Locate the cell with the specified text and output its [X, Y] center coordinate. 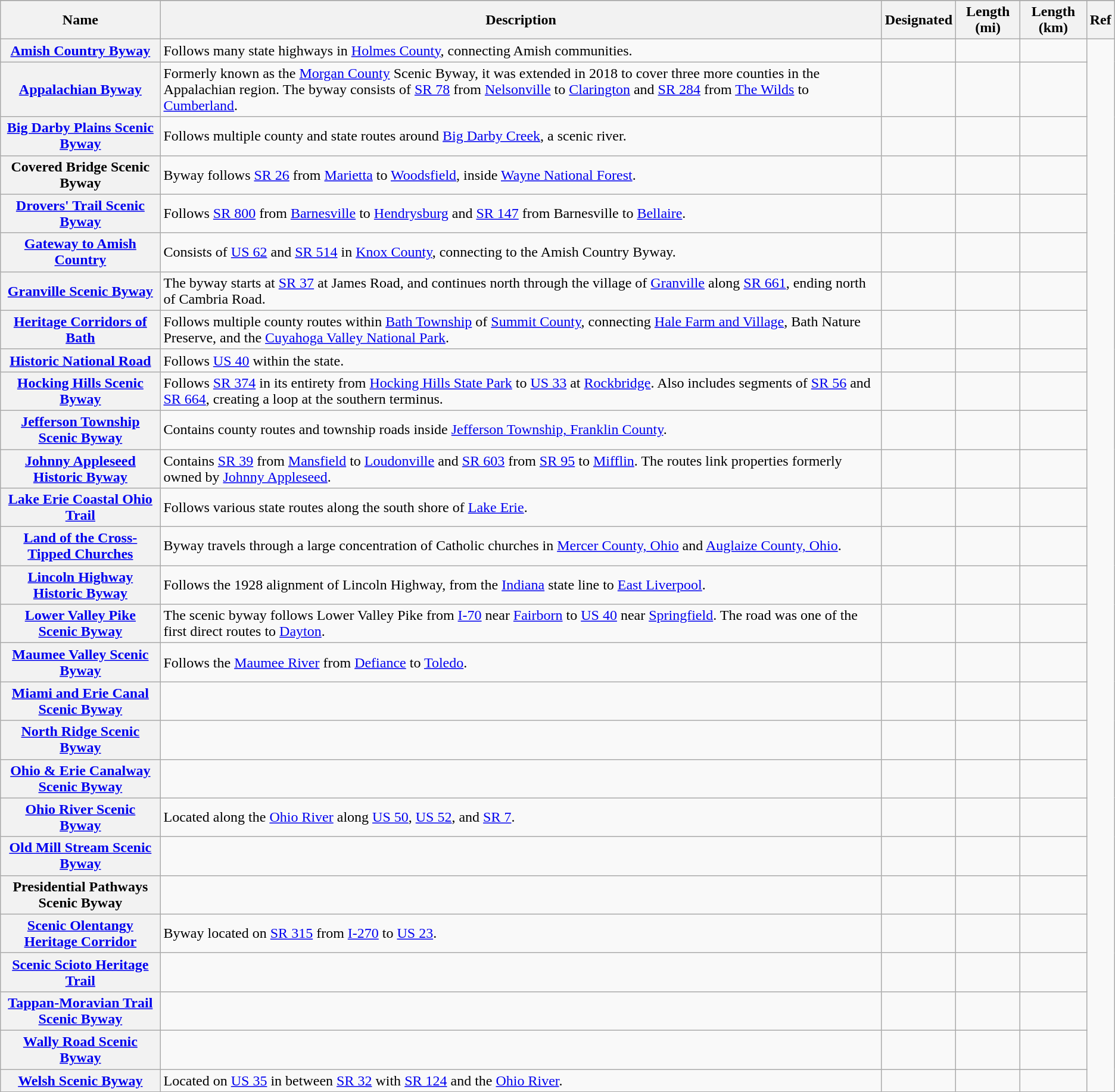
Lower Valley Pike Scenic Byway [80, 624]
Historic National Road [80, 360]
Scenic Scioto Heritage Trail [80, 972]
Heritage Corridors of Bath [80, 330]
Follows US 40 within the state. [521, 360]
Lincoln Highway Historic Byway [80, 585]
Ohio River Scenic Byway [80, 817]
Follows the 1928 alignment of Lincoln Highway, from the Indiana state line to East Liverpool. [521, 585]
Follows SR 800 from Barnesville to Hendrysburg and SR 147 from Barnesville to Bellaire. [521, 213]
Jefferson Township Scenic Byway [80, 430]
Length (mi) [988, 20]
Byway follows SR 26 from Marietta to Woodsfield, inside Wayne National Forest. [521, 175]
Scenic Olentangy Heritage Corridor [80, 934]
Consists of US 62 and SR 514 in Knox County, connecting to the Amish Country Byway. [521, 252]
Byway located on SR 315 from I-270 to US 23. [521, 934]
Hocking Hills Scenic Byway [80, 391]
Johnny Appleseed Historic Byway [80, 468]
The byway starts at SR 37 at James Road, and continues north through the village of Granville along SR 661, ending north of Cambria Road. [521, 291]
Contains SR 39 from Mansfield to Loudonville and SR 603 from SR 95 to Mifflin. The routes link properties formerly owned by Johnny Appleseed. [521, 468]
Contains county routes and township roads inside Jefferson Township, Franklin County. [521, 430]
Follows multiple county and state routes around Big Darby Creek, a scenic river. [521, 136]
Old Mill Stream Scenic Byway [80, 856]
Appalachian Byway [80, 89]
North Ridge Scenic Byway [80, 740]
Welsh Scenic Byway [80, 1081]
Follows various state routes along the south shore of Lake Erie. [521, 507]
Big Darby Plains Scenic Byway [80, 136]
Maumee Valley Scenic Byway [80, 662]
Wally Road Scenic Byway [80, 1049]
Miami and Erie Canal Scenic Byway [80, 701]
Granville Scenic Byway [80, 291]
Presidential Pathways Scenic Byway [80, 894]
Gateway to Amish Country [80, 252]
Description [521, 20]
Lake Erie Coastal Ohio Trail [80, 507]
Covered Bridge Scenic Byway [80, 175]
Name [80, 20]
The scenic byway follows Lower Valley Pike from I-70 near Fairborn to US 40 near Springfield. The road was one of the first direct routes to Dayton. [521, 624]
Drovers' Trail Scenic Byway [80, 213]
Follows the Maumee River from Defiance to Toledo. [521, 662]
Located on US 35 in between SR 32 with SR 124 and the Ohio River. [521, 1081]
Follows many state highways in Holmes County, connecting Amish communities. [521, 51]
Amish Country Byway [80, 51]
Ref [1101, 20]
Byway travels through a large concentration of Catholic churches in Mercer County, Ohio and Auglaize County, Ohio. [521, 547]
Ohio & Erie Canalway Scenic Byway [80, 779]
Length (km) [1053, 20]
Tappan-Moravian Trail Scenic Byway [80, 1011]
Located along the Ohio River along US 50, US 52, and SR 7. [521, 817]
Designated [918, 20]
Land of the Cross-Tipped Churches [80, 547]
